From the cell containing the given text, extract its center point as [X, Y] coordinate. 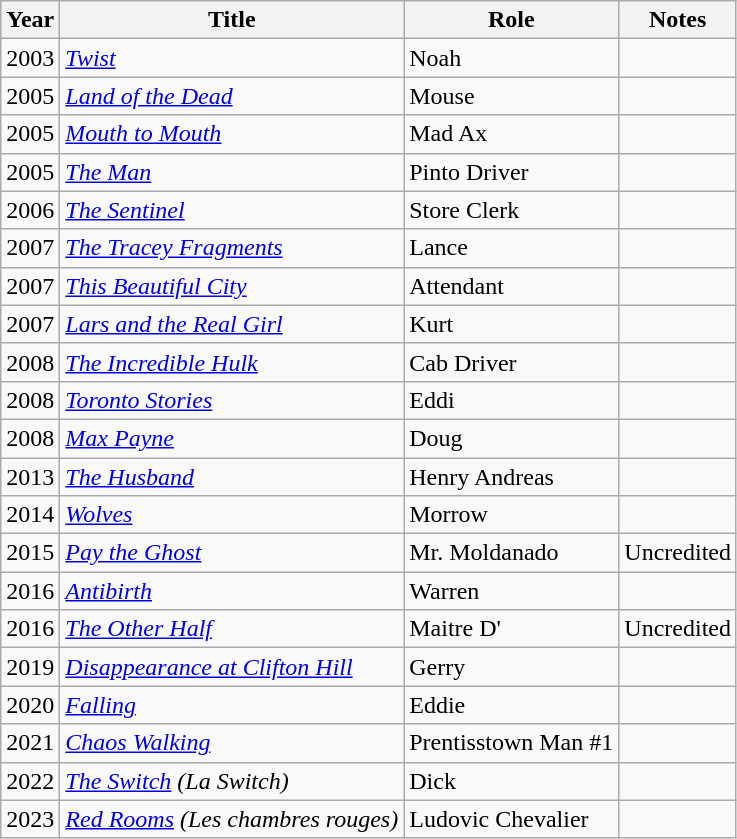
Max Payne [232, 438]
Falling [232, 705]
Toronto Stories [232, 400]
Pinto Driver [512, 172]
The Other Half [232, 629]
Mouth to Mouth [232, 134]
Twist [232, 58]
Prentisstown Man #1 [512, 743]
Role [512, 20]
Maitre D' [512, 629]
Lars and the Real Girl [232, 324]
Gerry [512, 667]
The Switch (La Switch) [232, 781]
2023 [30, 819]
The Sentinel [232, 210]
Mad Ax [512, 134]
2003 [30, 58]
Lance [512, 248]
2020 [30, 705]
Noah [512, 58]
Eddi [512, 400]
Mr. Moldanado [512, 553]
This Beautiful City [232, 286]
The Husband [232, 477]
Doug [512, 438]
The Tracey Fragments [232, 248]
The Incredible Hulk [232, 362]
Attendant [512, 286]
Store Clerk [512, 210]
The Man [232, 172]
Year [30, 20]
Antibirth [232, 591]
2006 [30, 210]
Notes [678, 20]
Warren [512, 591]
Cab Driver [512, 362]
2015 [30, 553]
2013 [30, 477]
Morrow [512, 515]
2022 [30, 781]
2014 [30, 515]
Wolves [232, 515]
Kurt [512, 324]
Mouse [512, 96]
Disappearance at Clifton Hill [232, 667]
Title [232, 20]
Pay the Ghost [232, 553]
Eddie [512, 705]
Land of the Dead [232, 96]
Chaos Walking [232, 743]
Dick [512, 781]
Red Rooms (Les chambres rouges) [232, 819]
2021 [30, 743]
Henry Andreas [512, 477]
Ludovic Chevalier [512, 819]
2019 [30, 667]
